Detect which cell encompasses the target text, then output its (x, y) center coordinate. 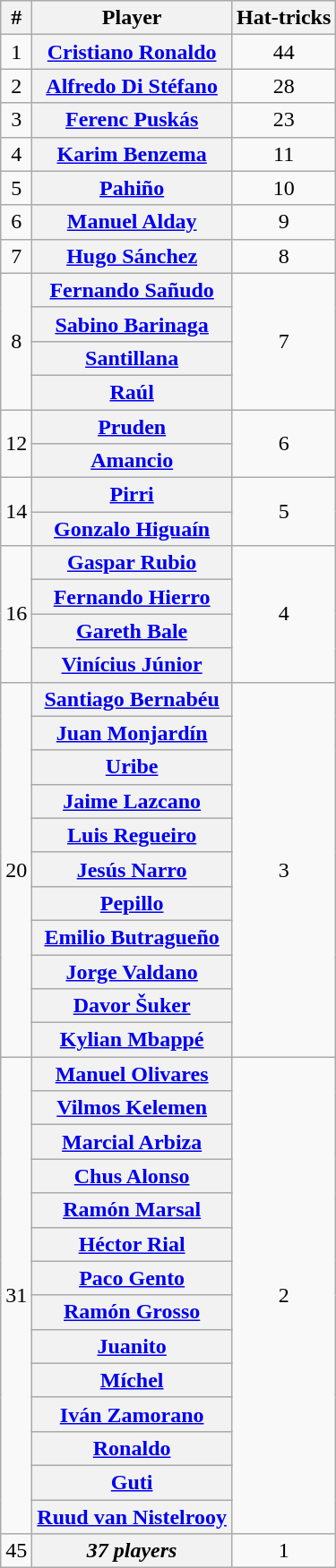
Pepillo (133, 903)
Hat-tricks (283, 18)
45 (16, 1551)
Gaspar Rubio (133, 563)
Guti (133, 1482)
Ruud van Nistelrooy (133, 1517)
Gareth Bale (133, 631)
20 (16, 870)
Juanito (133, 1346)
23 (283, 120)
Chus Alonso (133, 1176)
Pahiño (133, 188)
11 (283, 154)
Míchel (133, 1380)
16 (16, 614)
Manuel Olivares (133, 1074)
Kylian Mbappé (133, 1040)
Jaime Lazcano (133, 801)
Fernando Sañudo (133, 290)
Emilio Butragueño (133, 937)
Player (133, 18)
Santillana (133, 358)
10 (283, 188)
Pirri (133, 495)
Ronaldo (133, 1448)
Ramón Grosso (133, 1312)
14 (16, 512)
Ramón Marsal (133, 1210)
9 (283, 222)
Uribe (133, 767)
Davor Šuker (133, 1006)
Karim Benzema (133, 154)
Vilmos Kelemen (133, 1108)
Jesús Narro (133, 869)
Luis Regueiro (133, 835)
44 (283, 52)
Jorge Valdano (133, 971)
Iván Zamorano (133, 1414)
Amancio (133, 461)
Alfredo Di Stéfano (133, 86)
Marcial Arbiza (133, 1142)
Vinícius Júnior (133, 665)
Raúl (133, 392)
# (16, 18)
28 (283, 86)
Paco Gento (133, 1278)
12 (16, 444)
Juan Monjardín (133, 733)
Héctor Rial (133, 1244)
Santiago Bernabéu (133, 699)
31 (16, 1296)
Sabino Barinaga (133, 324)
Pruden (133, 427)
Hugo Sánchez (133, 256)
37 players (133, 1551)
Cristiano Ronaldo (133, 52)
Manuel Alday (133, 222)
Gonzalo Higuaín (133, 529)
Fernando Hierro (133, 597)
Ferenc Puskás (133, 120)
